Identify which cell holds the provided text, then report its (x, y) central coordinate. 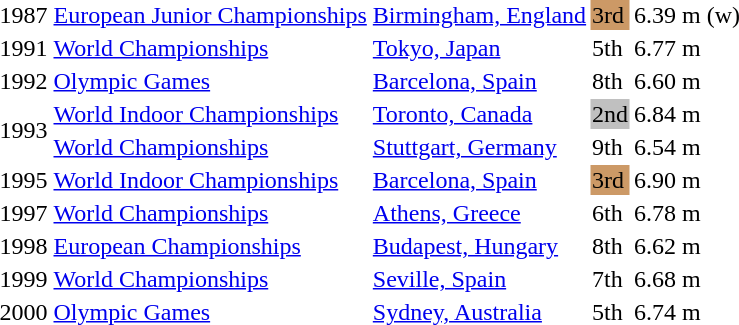
9th (610, 147)
European Championships (210, 246)
Athens, Greece (479, 213)
Seville, Spain (479, 279)
European Junior Championships (210, 15)
Toronto, Canada (479, 114)
7th (610, 279)
Budapest, Hungary (479, 246)
6th (610, 213)
Olympic Games (210, 81)
5th (610, 48)
Stuttgart, Germany (479, 147)
Tokyo, Japan (479, 48)
Birmingham, England (479, 15)
2nd (610, 114)
